Extract the (x, y) coordinate from the center of the cell holding the provided text.  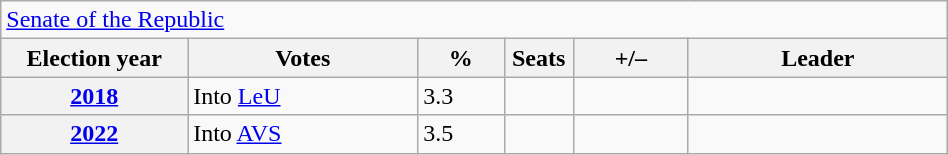
Senate of the Republic (474, 20)
Election year (94, 58)
Into LeU (303, 96)
Leader (818, 58)
Seats (538, 58)
Votes (303, 58)
2022 (94, 134)
% (461, 58)
3.5 (461, 134)
Into AVS (303, 134)
3.3 (461, 96)
2018 (94, 96)
+/– (630, 58)
